Extract the (X, Y) coordinate from the center of the cell holding the provided text.  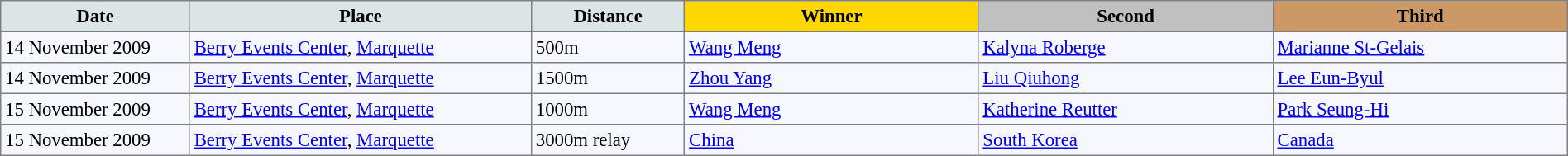
Park Seung-Hi (1420, 109)
Third (1420, 17)
Kalyna Roberge (1126, 47)
Lee Eun-Byul (1420, 78)
South Korea (1126, 140)
3000m relay (607, 140)
China (832, 140)
500m (607, 47)
Canada (1420, 140)
Winner (832, 17)
Katherine Reutter (1126, 109)
1000m (607, 109)
Marianne St-Gelais (1420, 47)
1500m (607, 78)
Distance (607, 17)
Second (1126, 17)
Place (361, 17)
Liu Qiuhong (1126, 78)
Zhou Yang (832, 78)
Date (96, 17)
